For the text-containing cell, return its midpoint in (X, Y) coordinate format. 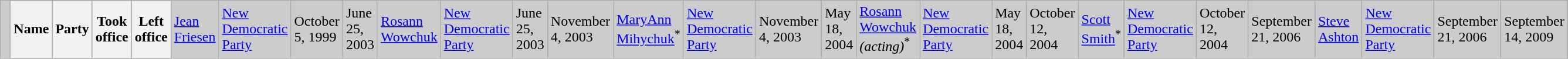
Rosann Wowchuk (acting)* (888, 29)
MaryAnn Mihychuk* (649, 29)
Rosann Wowchuk (409, 29)
Scott Smith* (1101, 29)
Left office (151, 29)
Steve Ashton (1338, 29)
September 14, 2009 (1535, 29)
Party (72, 29)
Name (32, 29)
Jean Friesen (195, 29)
October 5, 1999 (317, 29)
Took office (111, 29)
